Detect which cell encompasses the target text, then output its (X, Y) center coordinate. 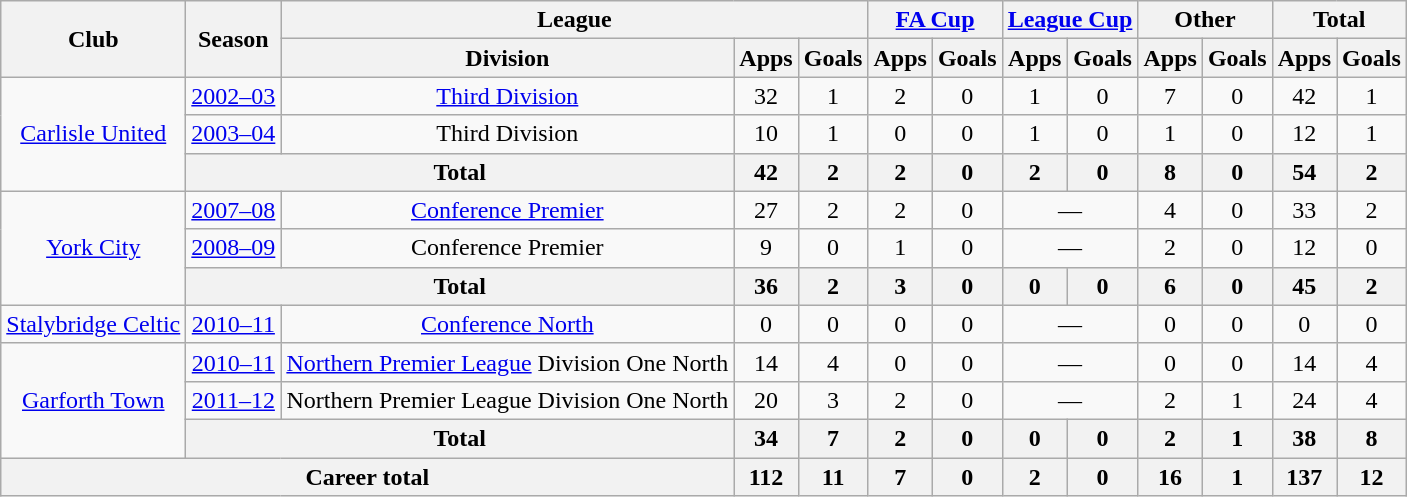
32 (766, 96)
27 (766, 210)
9 (766, 248)
Season (234, 39)
54 (1304, 172)
34 (766, 438)
20 (766, 400)
Conference North (508, 324)
Other (1205, 20)
45 (1304, 286)
Carlisle United (94, 134)
38 (1304, 438)
10 (766, 134)
16 (1170, 477)
24 (1304, 400)
Stalybridge Celtic (94, 324)
33 (1304, 210)
6 (1170, 286)
2011–12 (234, 400)
Division (508, 58)
League (574, 20)
Garforth Town (94, 400)
FA Cup (935, 20)
2008–09 (234, 248)
Career total (368, 477)
Club (94, 39)
137 (1304, 477)
League Cup (1070, 20)
11 (833, 477)
2007–08 (234, 210)
36 (766, 286)
2002–03 (234, 96)
York City (94, 248)
2003–04 (234, 134)
112 (766, 477)
